Find where the given text appears and provide that cell's center as [x, y] coordinate. 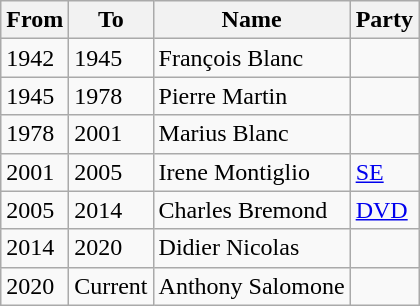
Pierre Martin [252, 96]
SE [384, 172]
To [111, 20]
1942 [35, 58]
Current [111, 286]
Name [252, 20]
Irene Montiglio [252, 172]
From [35, 20]
François Blanc [252, 58]
Charles Bremond [252, 210]
DVD [384, 210]
Anthony Salomone [252, 286]
Party [384, 20]
Marius Blanc [252, 134]
Didier Nicolas [252, 248]
